Return [X, Y] of the center of cell containing provided text 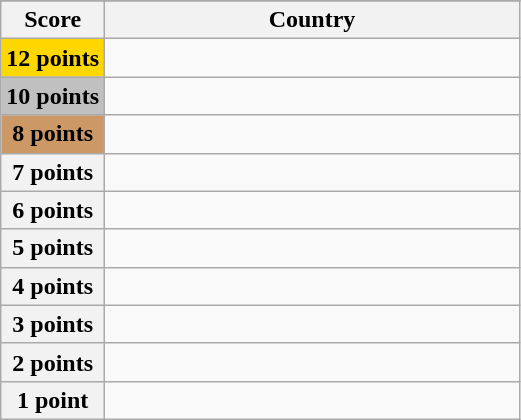
3 points [53, 324]
8 points [53, 134]
6 points [53, 210]
2 points [53, 362]
12 points [53, 58]
5 points [53, 248]
Country [312, 20]
Score [53, 20]
7 points [53, 172]
10 points [53, 96]
1 point [53, 400]
4 points [53, 286]
